Output the (x, y) coordinate of the center of the cell containing the given text.  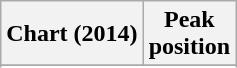
Peak position (189, 34)
Chart (2014) (72, 34)
